Identify which cell holds the provided text, then report its (X, Y) central coordinate. 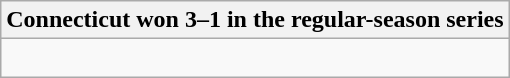
Connecticut won 3–1 in the regular-season series (255, 20)
